Determine the [X, Y] coordinate at the center of the cell enclosing the given text.  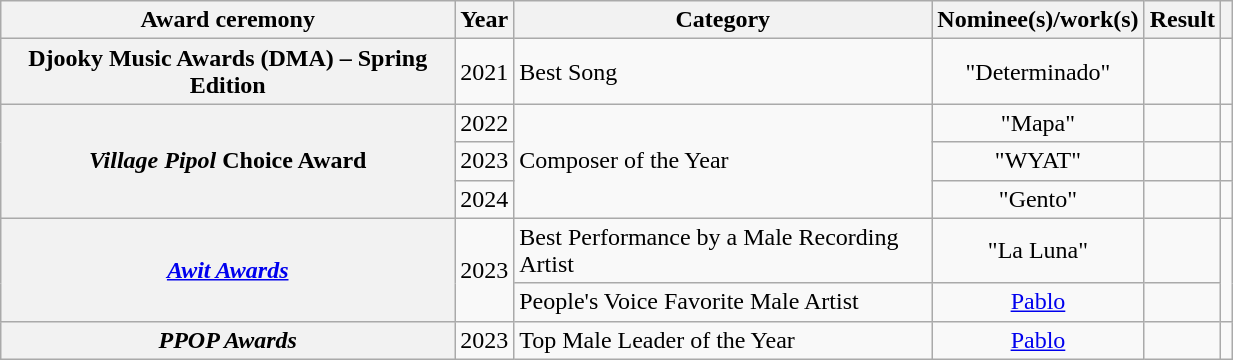
Village Pipol Choice Award [228, 161]
"Mapa" [1038, 123]
"Gento" [1038, 199]
Best Song [723, 72]
"WYAT" [1038, 161]
Best Performance by a Male Recording Artist [723, 250]
Composer of the Year [723, 161]
Top Male Leader of the Year [723, 340]
People's Voice Favorite Male Artist [723, 302]
2021 [484, 72]
Awit Awards [228, 270]
2024 [484, 199]
Award ceremony [228, 20]
Djooky Music Awards (DMA) – Spring Edition [228, 72]
Category [723, 20]
PPOP Awards [228, 340]
"La Luna" [1038, 250]
2022 [484, 123]
Result [1182, 20]
Year [484, 20]
"Determinado" [1038, 72]
Nominee(s)/work(s) [1038, 20]
